Pinpoint the cell where the given text exists, returning its (X, Y) midpoint coordinate. 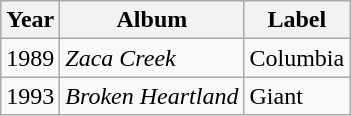
Label (297, 20)
Broken Heartland (152, 96)
Zaca Creek (152, 58)
Giant (297, 96)
1989 (30, 58)
Year (30, 20)
1993 (30, 96)
Columbia (297, 58)
Album (152, 20)
